Search for the cell housing the specified text and yield its (x, y) center coordinate. 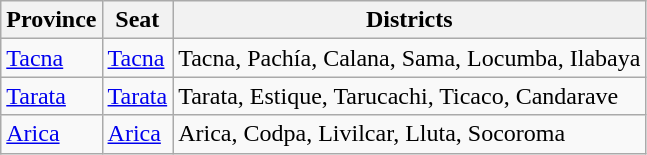
Arica, Codpa, Livilcar, Lluta, Socoroma (410, 134)
Province (52, 20)
Tacna, Pachía, Calana, Sama, Locumba, Ilabaya (410, 58)
Districts (410, 20)
Seat (138, 20)
Tarata, Estique, Tarucachi, Ticaco, Candarave (410, 96)
